Determine the [x, y] coordinate at the center of the cell enclosing the given text.  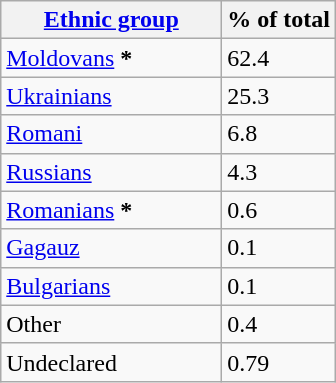
Russians [112, 172]
Ukrainians [112, 96]
6.8 [279, 134]
% of total [279, 20]
0.4 [279, 324]
0.6 [279, 210]
Other [112, 324]
Undeclared [112, 362]
62.4 [279, 58]
Bulgarians [112, 286]
0.79 [279, 362]
4.3 [279, 172]
Moldovans * [112, 58]
Ethnic group [112, 20]
Gagauz [112, 248]
Romanians * [112, 210]
25.3 [279, 96]
Romani [112, 134]
